Return [X, Y] of the center of cell containing provided text 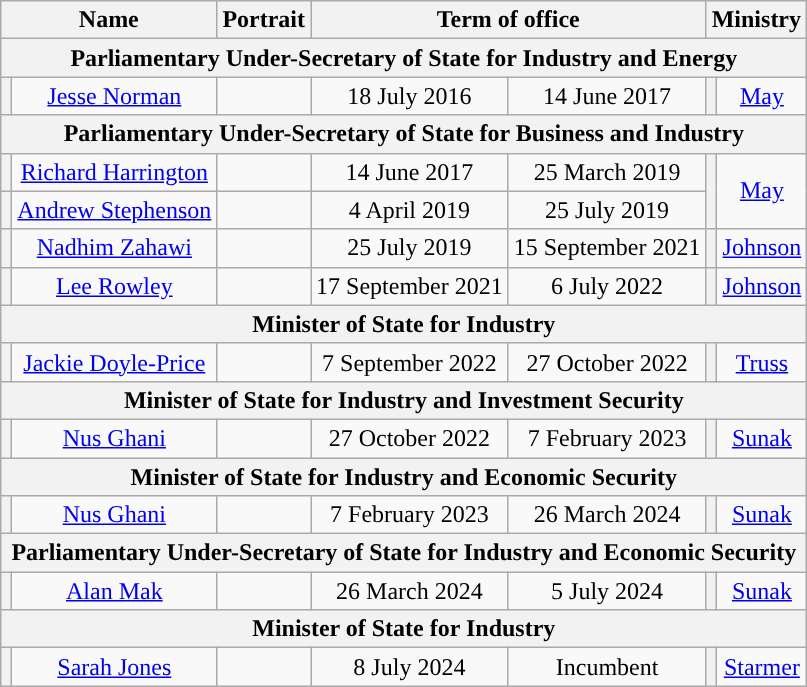
Truss [762, 362]
5 July 2024 [607, 591]
Andrew Stephenson [114, 210]
Term of office [508, 20]
17 September 2021 [410, 286]
7 September 2022 [410, 362]
Jackie Doyle-Price [114, 362]
18 July 2016 [410, 96]
Parliamentary Under-Secretary of State for Industry and Energy [404, 58]
25 March 2019 [607, 172]
Richard Harrington [114, 172]
Minister of State for Industry and Economic Security [404, 477]
Incumbent [607, 667]
15 September 2021 [607, 248]
Lee Rowley [114, 286]
Name [109, 20]
6 July 2022 [607, 286]
Parliamentary Under-Secretary of State for Business and Industry [404, 134]
Starmer [762, 667]
Alan Mak [114, 591]
Parliamentary Under-Secretary of State for Industry and Economic Security [404, 553]
Sarah Jones [114, 667]
Jesse Norman [114, 96]
Portrait [264, 20]
Nadhim Zahawi [114, 248]
Minister of State for Industry and Investment Security [404, 400]
8 July 2024 [410, 667]
Ministry [756, 20]
4 April 2019 [410, 210]
